Output the [x, y] coordinate of the center of the cell containing the given text.  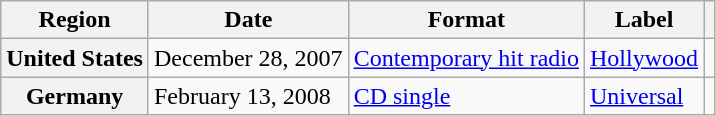
United States [75, 58]
Germany [75, 96]
Date [248, 20]
February 13, 2008 [248, 96]
Region [75, 20]
Format [466, 20]
Universal [644, 96]
Label [644, 20]
December 28, 2007 [248, 58]
Contemporary hit radio [466, 58]
CD single [466, 96]
Hollywood [644, 58]
